For the text-containing cell, return its midpoint in (x, y) coordinate format. 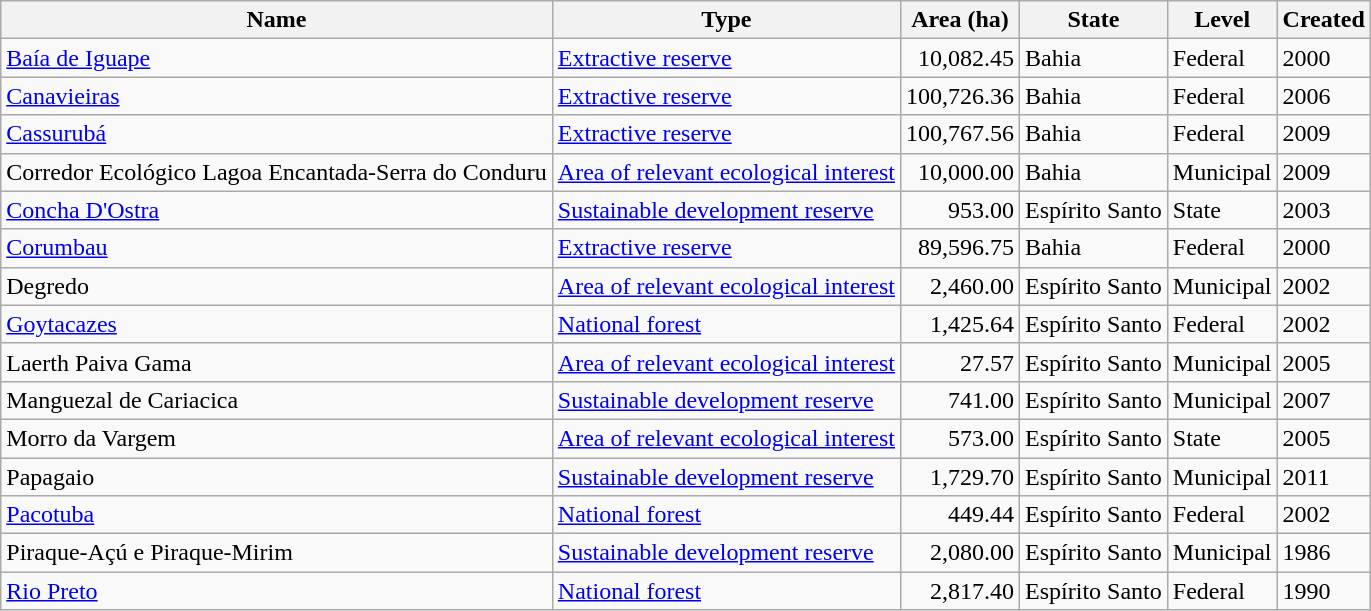
Pacotuba (277, 515)
27.57 (960, 362)
2007 (1324, 400)
1,425.64 (960, 324)
Type (726, 20)
Cassurubá (277, 134)
2,460.00 (960, 286)
Level (1222, 20)
Piraque-Açú e Piraque-Mirim (277, 553)
Manguezal de Cariacica (277, 400)
Corredor Ecológico Lagoa Encantada-Serra do Conduru (277, 172)
Laerth Paiva Gama (277, 362)
Morro da Vargem (277, 438)
100,767.56 (960, 134)
10,000.00 (960, 172)
Baía de Iguape (277, 58)
1986 (1324, 553)
1990 (1324, 591)
100,726.36 (960, 96)
2003 (1324, 210)
89,596.75 (960, 248)
573.00 (960, 438)
Canavieiras (277, 96)
2,817.40 (960, 591)
2006 (1324, 96)
2,080.00 (960, 553)
449.44 (960, 515)
741.00 (960, 400)
Papagaio (277, 477)
Name (277, 20)
Degredo (277, 286)
2011 (1324, 477)
Area (ha) (960, 20)
953.00 (960, 210)
1,729.70 (960, 477)
Created (1324, 20)
Rio Preto (277, 591)
Goytacazes (277, 324)
10,082.45 (960, 58)
Concha D'Ostra (277, 210)
Corumbau (277, 248)
